Return the [X, Y] coordinate for the center point of the cell that contains the specified text.  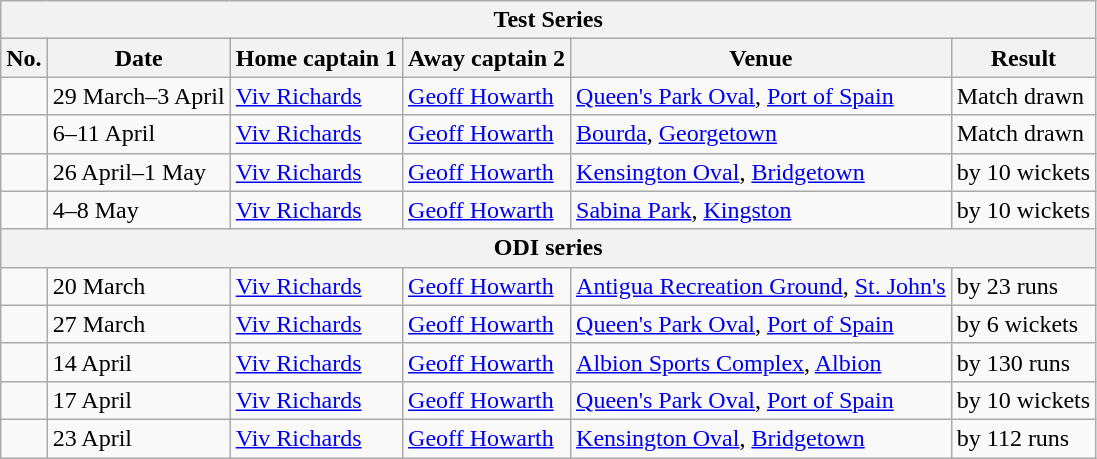
No. [24, 58]
Bourda, Georgetown [762, 134]
by 112 runs [1023, 438]
20 March [138, 286]
by 6 wickets [1023, 324]
Sabina Park, Kingston [762, 210]
Date [138, 58]
Antigua Recreation Ground, St. John's [762, 286]
27 March [138, 324]
29 March–3 April [138, 96]
by 23 runs [1023, 286]
23 April [138, 438]
4–8 May [138, 210]
by 130 runs [1023, 362]
Venue [762, 58]
Away captain 2 [487, 58]
6–11 April [138, 134]
Home captain 1 [316, 58]
Test Series [548, 20]
ODI series [548, 248]
26 April–1 May [138, 172]
14 April [138, 362]
17 April [138, 400]
Albion Sports Complex, Albion [762, 362]
Result [1023, 58]
